Return [X, Y] of the center of cell containing provided text 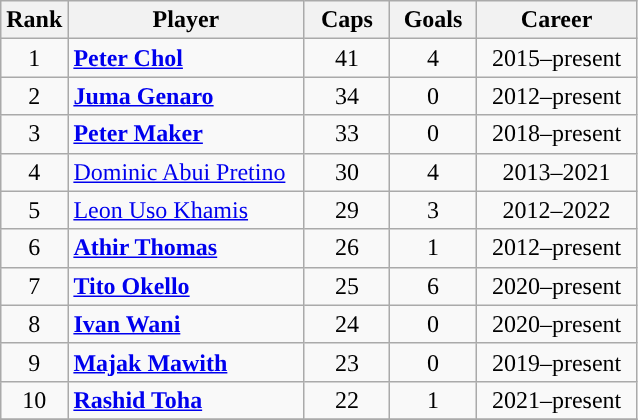
Player [186, 20]
5 [34, 210]
33 [347, 134]
Peter Maker [186, 134]
25 [347, 286]
41 [347, 58]
Dominic Abui Pretino [186, 172]
10 [34, 400]
Juma Genaro [186, 96]
26 [347, 248]
23 [347, 362]
Rank [34, 20]
2015–present [556, 58]
7 [34, 286]
Tito Okello [186, 286]
Career [556, 20]
29 [347, 210]
Rashid Toha [186, 400]
22 [347, 400]
2018–present [556, 134]
2 [34, 96]
Goals [433, 20]
8 [34, 324]
24 [347, 324]
Caps [347, 20]
2019–present [556, 362]
2013–2021 [556, 172]
2021–present [556, 400]
Peter Chol [186, 58]
Ivan Wani [186, 324]
34 [347, 96]
30 [347, 172]
2012–2022 [556, 210]
Majak Mawith [186, 362]
Leon Uso Khamis [186, 210]
9 [34, 362]
Athir Thomas [186, 248]
